Provide the [x, y] coordinate of the cell's center where the given text is located.  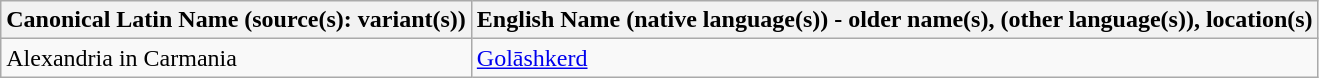
Canonical Latin Name (source(s): variant(s)) [236, 20]
Golāshkerd [894, 58]
English Name (native language(s)) - older name(s), (other language(s)), location(s) [894, 20]
Alexandria in Carmania [236, 58]
